Extract the (x, y) coordinate from the center of the cell holding the provided text.  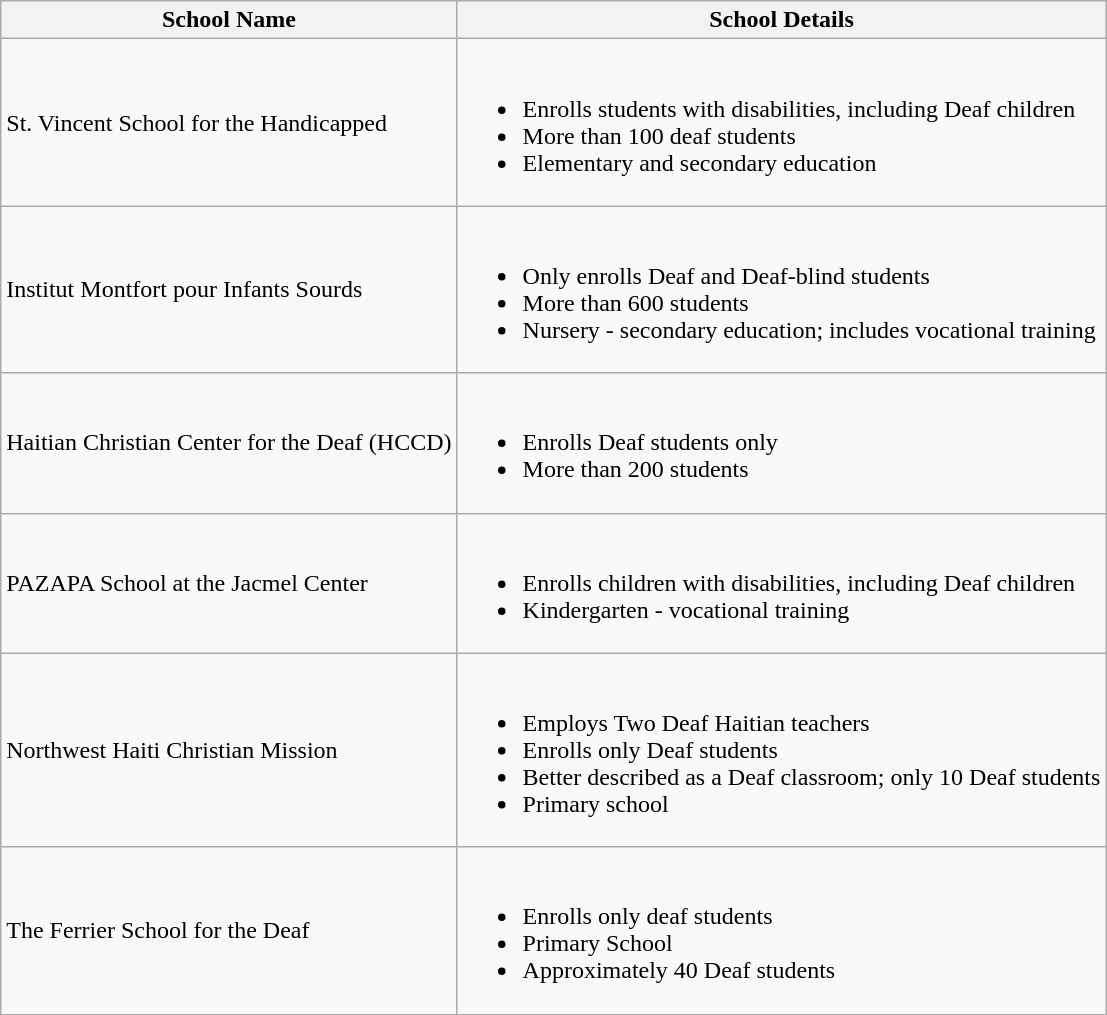
Enrolls only deaf studentsPrimary School Approximately 40 Deaf students (782, 930)
Enrolls Deaf students only More than 200 students (782, 443)
Northwest Haiti Christian Mission (229, 750)
Institut Montfort pour Infants Sourds (229, 290)
Only enrolls Deaf and Deaf-blind studentsMore than 600 students Nursery - secondary education; includes vocational training (782, 290)
St. Vincent School for the Handicapped (229, 122)
Employs Two Deaf Haitian teachersEnrolls only Deaf studentsBetter described as a Deaf classroom; only 10 Deaf studentsPrimary school (782, 750)
Haitian Christian Center for the Deaf (HCCD) (229, 443)
School Name (229, 20)
The Ferrier School for the Deaf (229, 930)
Enrolls children with disabilities, including Deaf childrenKindergarten - vocational training (782, 583)
School Details (782, 20)
PAZAPA School at the Jacmel Center (229, 583)
Enrolls students with disabilities, including Deaf childrenMore than 100 deaf studentsElementary and secondary education (782, 122)
